Pinpoint the cell where the given text exists, returning its (X, Y) midpoint coordinate. 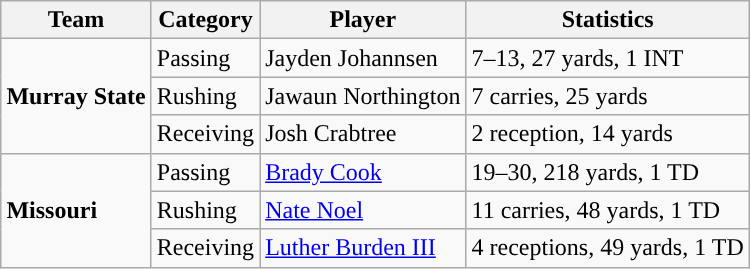
Murray State (76, 96)
4 receptions, 49 yards, 1 TD (608, 248)
Player (363, 20)
Team (76, 20)
Brady Cook (363, 172)
7–13, 27 yards, 1 INT (608, 58)
Statistics (608, 20)
Category (205, 20)
Josh Crabtree (363, 134)
Jawaun Northington (363, 96)
7 carries, 25 yards (608, 96)
11 carries, 48 yards, 1 TD (608, 210)
Luther Burden III (363, 248)
2 reception, 14 yards (608, 134)
Jayden Johannsen (363, 58)
Nate Noel (363, 210)
Missouri (76, 210)
19–30, 218 yards, 1 TD (608, 172)
